Provide the [X, Y] coordinate of the cell's center where the given text is located.  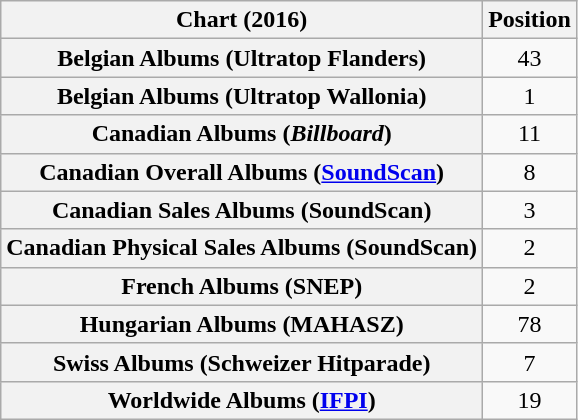
3 [530, 210]
1 [530, 96]
Belgian Albums (Ultratop Flanders) [242, 58]
French Albums (SNEP) [242, 286]
7 [530, 362]
Position [530, 20]
11 [530, 134]
43 [530, 58]
Worldwide Albums (IFPI) [242, 400]
78 [530, 324]
8 [530, 172]
Canadian Albums (Billboard) [242, 134]
Canadian Physical Sales Albums (SoundScan) [242, 248]
Belgian Albums (Ultratop Wallonia) [242, 96]
Hungarian Albums (MAHASZ) [242, 324]
Swiss Albums (Schweizer Hitparade) [242, 362]
19 [530, 400]
Chart (2016) [242, 20]
Canadian Sales Albums (SoundScan) [242, 210]
Canadian Overall Albums (SoundScan) [242, 172]
